Locate the cell with the specified text and output its (X, Y) center coordinate. 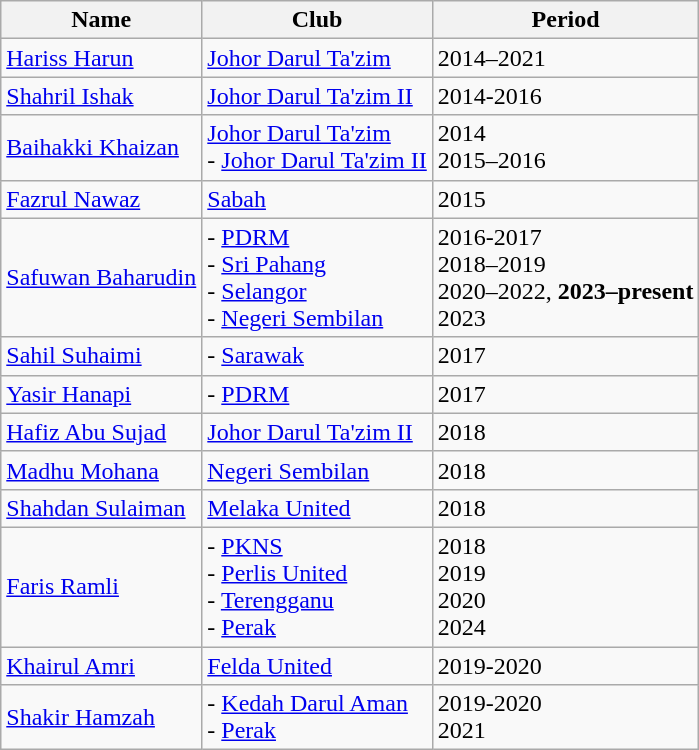
Felda United (318, 665)
Yasir Hanapi (102, 394)
Period (566, 20)
Negeri Sembilan (318, 470)
20142015–2016 (566, 148)
Faris Ramli (102, 586)
Shakir Hamzah (102, 718)
Melaka United (318, 508)
Hariss Harun (102, 58)
- Kedah Darul Aman- Perak (318, 718)
Safuwan Baharudin (102, 278)
Khairul Amri (102, 665)
2018201920202024 (566, 586)
Sahil Suhaimi (102, 356)
Johor Darul Ta'zim (318, 58)
Baihakki Khaizan (102, 148)
2019-2020 (566, 665)
Club (318, 20)
- PKNS- Perlis United- Terengganu- Perak (318, 586)
Johor Darul Ta'zim- Johor Darul Ta'zim II (318, 148)
2015 (566, 199)
Name (102, 20)
2014–2021 (566, 58)
- PDRM- Sri Pahang- Selangor- Negeri Sembilan (318, 278)
- PDRM (318, 394)
2016-20172018–20192020–2022, 2023–present2023 (566, 278)
Hafiz Abu Sujad (102, 432)
Madhu Mohana (102, 470)
2014-2016 (566, 96)
Shahril Ishak (102, 96)
Shahdan Sulaiman (102, 508)
- Sarawak (318, 356)
Fazrul Nawaz (102, 199)
2019-20202021 (566, 718)
Sabah (318, 199)
